Determine the (X, Y) coordinate at the center of the cell enclosing the given text.  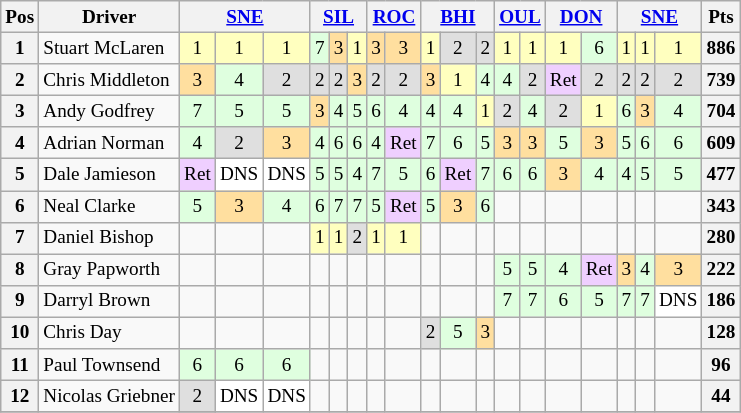
Paul Townsend (110, 365)
Gray Papworth (110, 270)
280 (721, 238)
96 (721, 365)
Neal Clarke (110, 206)
Pts (721, 17)
Pos (20, 17)
186 (721, 301)
343 (721, 206)
477 (721, 175)
11 (20, 365)
609 (721, 143)
Adrian Norman (110, 143)
Chris Middleton (110, 80)
Stuart McLaren (110, 48)
Driver (110, 17)
Daniel Bishop (110, 238)
8 (20, 270)
128 (721, 333)
704 (721, 111)
12 (20, 396)
BHI (458, 17)
SIL (338, 17)
Nicolas Griebner (110, 396)
Dale Jamieson (110, 175)
10 (20, 333)
9 (20, 301)
OUL (520, 17)
739 (721, 80)
Andy Godfrey (110, 111)
886 (721, 48)
Chris Day (110, 333)
DON (581, 17)
222 (721, 270)
44 (721, 396)
Darryl Brown (110, 301)
ROC (394, 17)
